Scan for the cell matching the given text and deliver its (x, y) coordinate at center. 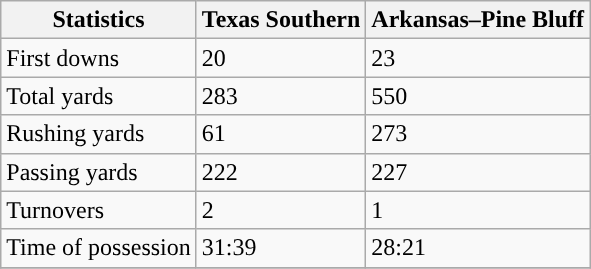
Statistics (99, 20)
227 (478, 172)
31:39 (281, 248)
20 (281, 58)
Total yards (99, 96)
273 (478, 134)
28:21 (478, 248)
Passing yards (99, 172)
Time of possession (99, 248)
Rushing yards (99, 134)
1 (478, 210)
Turnovers (99, 210)
61 (281, 134)
283 (281, 96)
First downs (99, 58)
23 (478, 58)
222 (281, 172)
Arkansas–Pine Bluff (478, 20)
550 (478, 96)
Texas Southern (281, 20)
2 (281, 210)
